Locate the cell with the specified text and output its (X, Y) center coordinate. 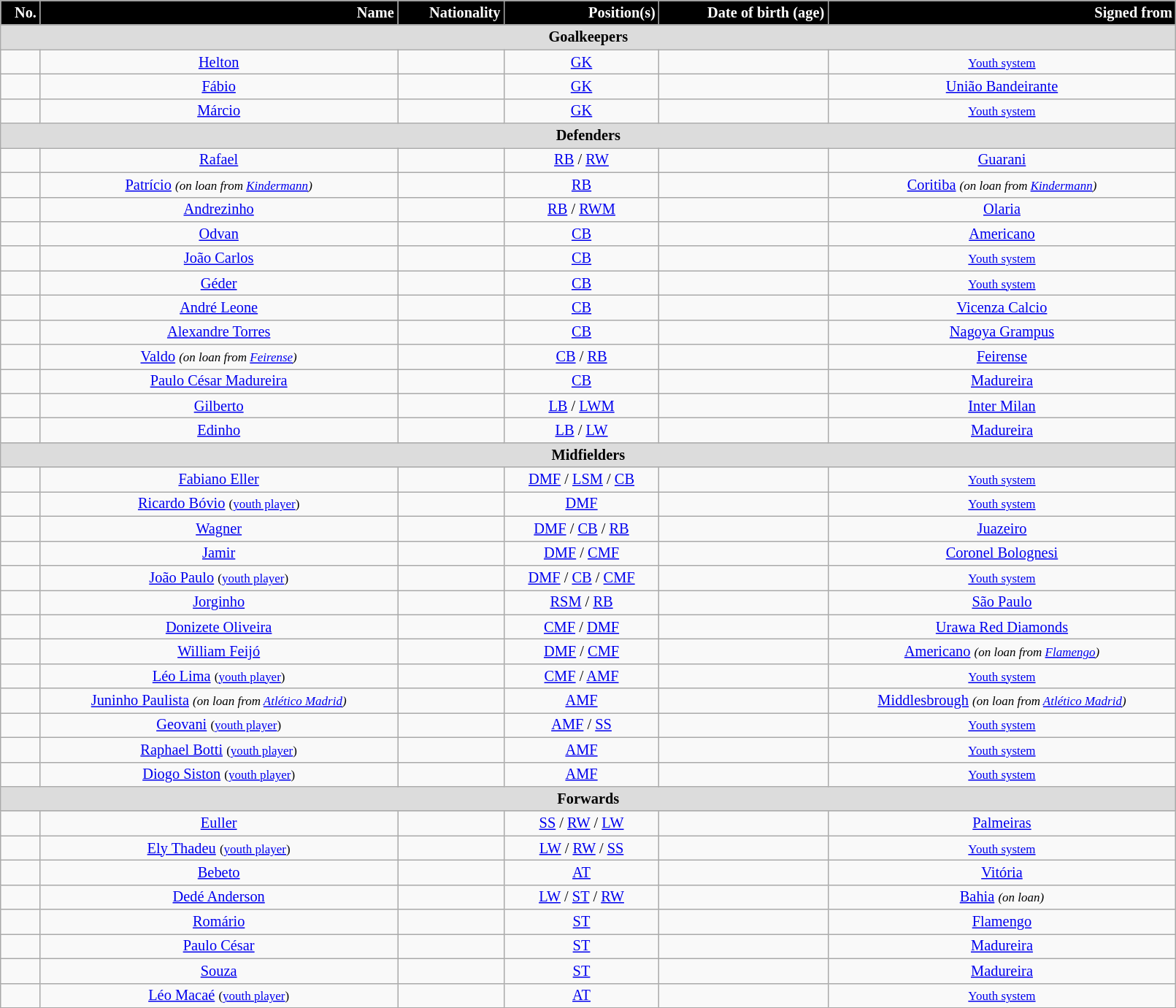
Coritiba (on loan from Kindermann) (1002, 185)
Fábio (219, 86)
LB / LWM (581, 406)
Juazeiro (1002, 528)
Geovani (youth player) (219, 725)
Signed from (1002, 12)
Paulo César (219, 946)
Edinho (219, 430)
Dedé Anderson (219, 897)
Fabiano Eller (219, 480)
CB / RB (581, 357)
Inter Milan (1002, 406)
Euller (219, 823)
Jorginho (219, 602)
Léo Macaé (youth player) (219, 996)
Bahia (on loan) (1002, 897)
Guarani (1002, 160)
Donizete Oliveira (219, 627)
William Feijó (219, 651)
AMF / SS (581, 725)
Middlesbrough (on loan from Atlético Madrid) (1002, 701)
Gilberto (219, 406)
Rafael (219, 160)
Valdo (on loan from Feirense) (219, 357)
RB / RW (581, 160)
LW / RW / SS (581, 848)
Andrezinho (219, 209)
CMF / DMF (581, 627)
União Bandeirante (1002, 86)
Position(s) (581, 12)
DMF / LSM / CB (581, 480)
João Carlos (219, 258)
LB / LW (581, 430)
Palmeiras (1002, 823)
Patrício (on loan from Kindermann) (219, 185)
Nagoya Grampus (1002, 332)
SS / RW / LW (581, 823)
Raphael Botti (youth player) (219, 750)
Márcio (219, 111)
Nationality (451, 12)
Romário (219, 922)
Alexandre Torres (219, 332)
DMF / CB / RB (581, 528)
Bebeto (219, 872)
Léo Lima (youth player) (219, 676)
Ricardo Bóvio (youth player) (219, 504)
Olaria (1002, 209)
No. (20, 12)
Flamengo (1002, 922)
André Leone (219, 307)
Americano (on loan from Flamengo) (1002, 651)
Helton (219, 62)
João Paulo (youth player) (219, 577)
Feirense (1002, 357)
Defenders (588, 136)
CMF / AMF (581, 676)
Urawa Red Diamonds (1002, 627)
Wagner (219, 528)
DMF / CB / CMF (581, 577)
RB / RWM (581, 209)
Jamir (219, 553)
Juninho Paulista (on loan from Atlético Madrid) (219, 701)
LW / ST / RW (581, 897)
RB (581, 185)
Vitória (1002, 872)
Americano (1002, 234)
Goalkeepers (588, 37)
Name (219, 12)
Paulo César Madureira (219, 381)
Géder (219, 283)
RSM / RB (581, 602)
Coronel Bolognesi (1002, 553)
Midfielders (588, 455)
DMF (581, 504)
Date of birth (age) (743, 12)
Vicenza Calcio (1002, 307)
Odvan (219, 234)
São Paulo (1002, 602)
Ely Thadeu (youth player) (219, 848)
Forwards (588, 799)
Diogo Siston (youth player) (219, 774)
Souza (219, 971)
